Provide the [x, y] coordinate of the cell's center where the given text is located.  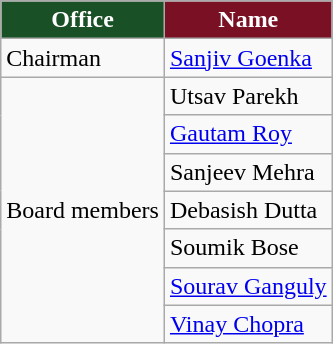
Office [83, 20]
Sanjiv Goenka [248, 58]
Debasish Dutta [248, 210]
Chairman [83, 58]
Gautam Roy [248, 134]
Sanjeev Mehra [248, 172]
Soumik Bose [248, 248]
Name [248, 20]
Vinay Chopra [248, 324]
Board members [83, 210]
Utsav Parekh [248, 96]
Sourav Ganguly [248, 286]
